Identify which cell holds the provided text, then report its [X, Y] central coordinate. 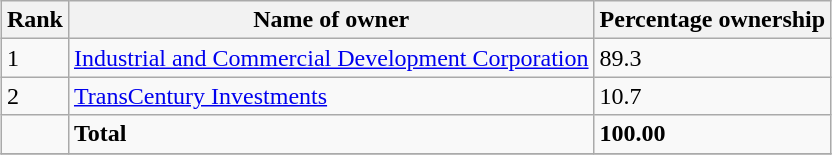
TransCentury Investments [331, 96]
89.3 [712, 58]
Total [331, 134]
Percentage ownership [712, 20]
Industrial and Commercial Development Corporation [331, 58]
Name of owner [331, 20]
2 [34, 96]
100.00 [712, 134]
10.7 [712, 96]
Rank [34, 20]
1 [34, 58]
